Detect which cell encompasses the target text, then output its [x, y] center coordinate. 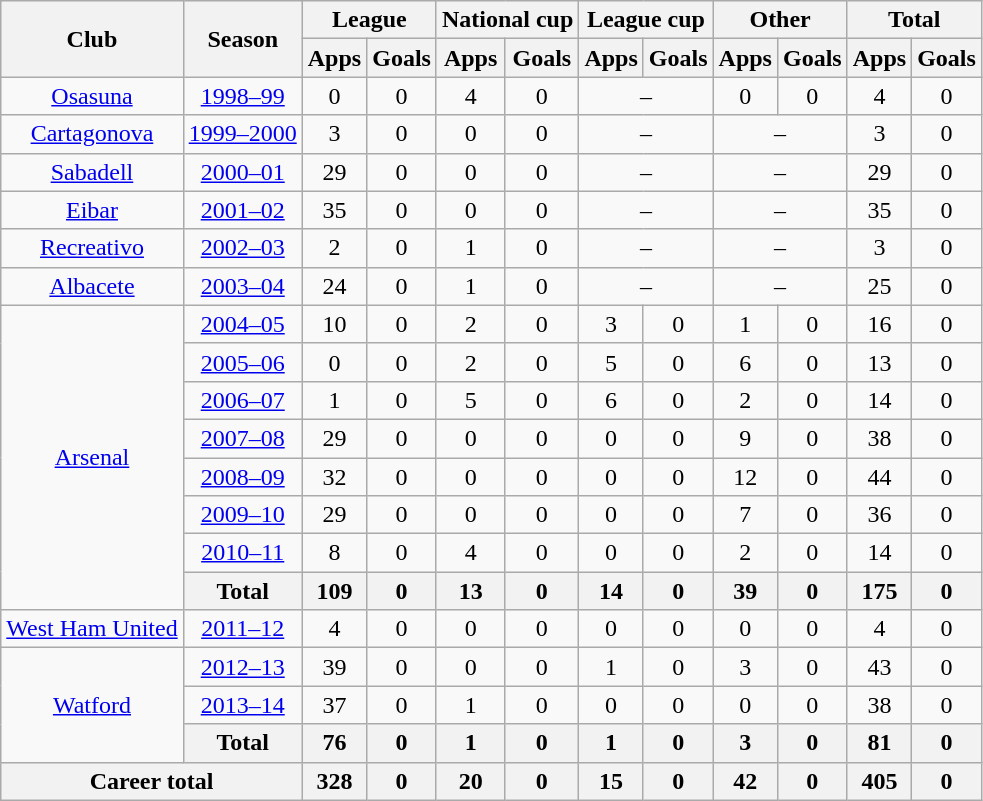
7 [745, 515]
Sabadell [92, 172]
League [369, 20]
32 [334, 477]
1999–2000 [242, 134]
43 [879, 667]
Club [92, 39]
20 [470, 781]
Watford [92, 705]
2010–11 [242, 553]
328 [334, 781]
37 [334, 705]
2003–04 [242, 286]
2000–01 [242, 172]
Recreativo [92, 248]
9 [745, 438]
8 [334, 553]
Eibar [92, 210]
109 [334, 591]
League cup [646, 20]
81 [879, 743]
2004–05 [242, 324]
2012–13 [242, 667]
2002–03 [242, 248]
West Ham United [92, 629]
10 [334, 324]
Cartagonova [92, 134]
405 [879, 781]
2008–09 [242, 477]
36 [879, 515]
12 [745, 477]
Albacete [92, 286]
16 [879, 324]
Career total [152, 781]
24 [334, 286]
Other [780, 20]
Season [242, 39]
Arsenal [92, 457]
2013–14 [242, 705]
25 [879, 286]
2007–08 [242, 438]
175 [879, 591]
15 [611, 781]
2011–12 [242, 629]
2009–10 [242, 515]
76 [334, 743]
National cup [507, 20]
1998–99 [242, 96]
2006–07 [242, 400]
42 [745, 781]
2005–06 [242, 362]
Osasuna [92, 96]
2001–02 [242, 210]
44 [879, 477]
